Capture the cell that displays the provided text and extract its [x, y] central coordinate. 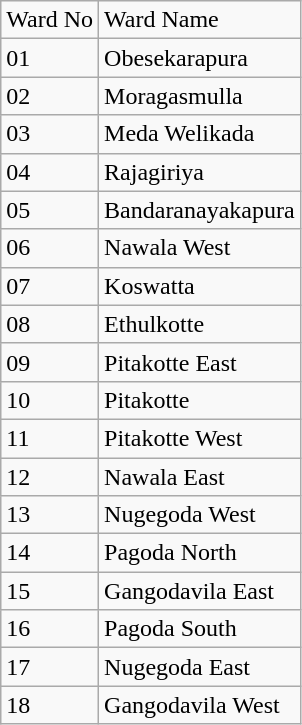
Ward Name [200, 20]
Rajagiriya [200, 172]
09 [50, 362]
08 [50, 324]
Nugegoda West [200, 515]
10 [50, 400]
Pagoda South [200, 629]
14 [50, 553]
13 [50, 515]
Nawala West [200, 248]
16 [50, 629]
07 [50, 286]
Pitakotte West [200, 438]
Pitakotte [200, 400]
06 [50, 248]
Pitakotte East [200, 362]
04 [50, 172]
18 [50, 705]
Nawala East [200, 477]
Gangodavila West [200, 705]
01 [50, 58]
Pagoda North [200, 553]
Bandaranayakapura [200, 210]
Meda Welikada [200, 134]
11 [50, 438]
15 [50, 591]
05 [50, 210]
Nugegoda East [200, 667]
Moragasmulla [200, 96]
Obesekarapura [200, 58]
Koswatta [200, 286]
03 [50, 134]
Gangodavila East [200, 591]
12 [50, 477]
Ward No [50, 20]
02 [50, 96]
Ethulkotte [200, 324]
17 [50, 667]
